For the text-containing cell, return its midpoint in (X, Y) coordinate format. 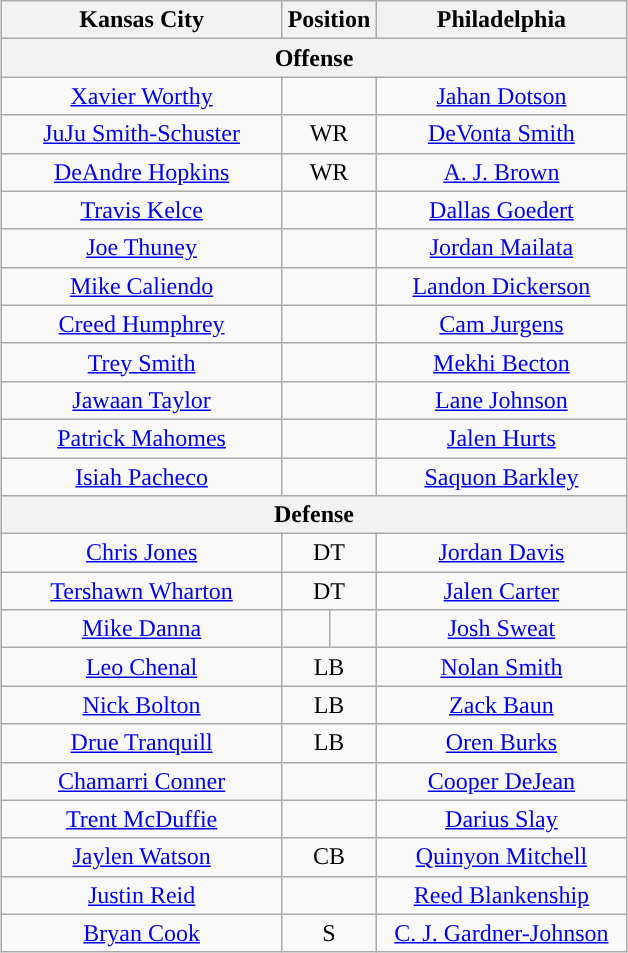
Mike Caliendo (142, 286)
Travis Kelce (142, 210)
Landon Dickerson (502, 286)
Jordan Mailata (502, 248)
Tershawn Wharton (142, 591)
Nick Bolton (142, 705)
Patrick Mahomes (142, 438)
S (329, 933)
Jaylen Watson (142, 857)
Offense (314, 58)
Cam Jurgens (502, 324)
Creed Humphrey (142, 324)
Isiah Pacheco (142, 477)
Philadelphia (502, 20)
Trey Smith (142, 362)
Kansas City (142, 20)
Mike Danna (142, 629)
Darius Slay (502, 819)
Leo Chenal (142, 667)
Justin Reid (142, 895)
Jalen Carter (502, 591)
Jordan Davis (502, 553)
Position (329, 20)
Reed Blankenship (502, 895)
C. J. Gardner-Johnson (502, 933)
Chamarri Conner (142, 781)
Mekhi Becton (502, 362)
JuJu Smith-Schuster (142, 134)
Oren Burks (502, 743)
Josh Sweat (502, 629)
Joe Thuney (142, 248)
Xavier Worthy (142, 96)
Jahan Dotson (502, 96)
DeVonta Smith (502, 134)
A. J. Brown (502, 172)
Lane Johnson (502, 400)
Nolan Smith (502, 667)
Zack Baun (502, 705)
Quinyon Mitchell (502, 857)
Defense (314, 515)
DeAndre Hopkins (142, 172)
Drue Tranquill (142, 743)
Cooper DeJean (502, 781)
Chris Jones (142, 553)
Trent McDuffie (142, 819)
Jawaan Taylor (142, 400)
CB (329, 857)
Saquon Barkley (502, 477)
Jalen Hurts (502, 438)
Dallas Goedert (502, 210)
Bryan Cook (142, 933)
